Pinpoint the cell where the given text exists, returning its (X, Y) midpoint coordinate. 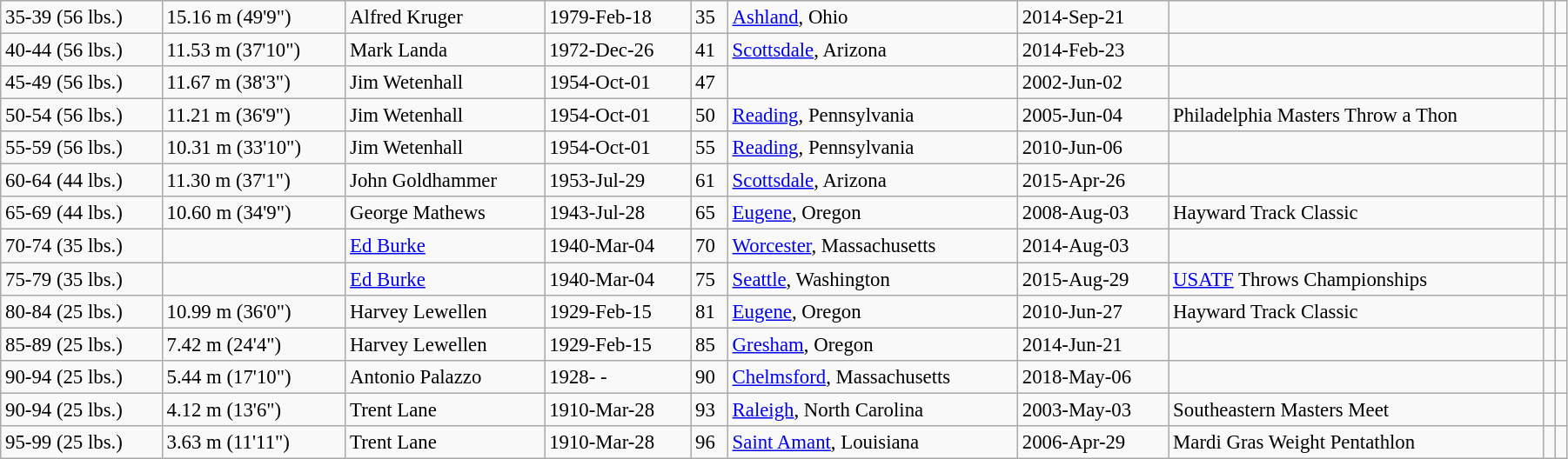
1972-Dec-26 (618, 50)
Ashland, Ohio (872, 17)
61 (710, 181)
George Mathews (446, 213)
10.31 m (33'10") (254, 148)
2008-Aug-03 (1093, 213)
55-59 (56 lbs.) (82, 148)
70-74 (35 lbs.) (82, 246)
11.53 m (37'10") (254, 50)
2014-Jun-21 (1093, 344)
2002-Jun-02 (1093, 83)
2014-Sep-21 (1093, 17)
81 (710, 311)
Saint Amant, Louisiana (872, 442)
65 (710, 213)
Southeastern Masters Meet (1356, 409)
Raleigh, North Carolina (872, 409)
93 (710, 409)
47 (710, 83)
USATF Throws Championships (1356, 279)
75 (710, 279)
Worcester, Massachusetts (872, 246)
Alfred Kruger (446, 17)
65-69 (44 lbs.) (82, 213)
2014-Feb-23 (1093, 50)
45-49 (56 lbs.) (82, 83)
55 (710, 148)
2015-Aug-29 (1093, 279)
11.30 m (37'1") (254, 181)
2010-Jun-27 (1093, 311)
2015-Apr-26 (1093, 181)
2006-Apr-29 (1093, 442)
1979-Feb-18 (618, 17)
2010-Jun-06 (1093, 148)
11.21 m (36'9") (254, 116)
4.12 m (13'6") (254, 409)
10.99 m (36'0") (254, 311)
Gresham, Oregon (872, 344)
7.42 m (24'4") (254, 344)
1953-Jul-29 (618, 181)
70 (710, 246)
90 (710, 376)
35-39 (56 lbs.) (82, 17)
15.16 m (49'9") (254, 17)
50-54 (56 lbs.) (82, 116)
2018-May-06 (1093, 376)
2003-May-03 (1093, 409)
40-44 (56 lbs.) (82, 50)
5.44 m (17'10") (254, 376)
1943-Jul-28 (618, 213)
35 (710, 17)
10.60 m (34'9") (254, 213)
Mardi Gras Weight Pentathlon (1356, 442)
50 (710, 116)
Philadelphia Masters Throw a Thon (1356, 116)
95-99 (25 lbs.) (82, 442)
80-84 (25 lbs.) (82, 311)
Mark Landa (446, 50)
2014-Aug-03 (1093, 246)
75-79 (35 lbs.) (82, 279)
Chelmsford, Massachusetts (872, 376)
Antonio Palazzo (446, 376)
85-89 (25 lbs.) (82, 344)
60-64 (44 lbs.) (82, 181)
1928- - (618, 376)
11.67 m (38'3") (254, 83)
85 (710, 344)
2005-Jun-04 (1093, 116)
John Goldhammer (446, 181)
Seattle, Washington (872, 279)
3.63 m (11'11") (254, 442)
96 (710, 442)
41 (710, 50)
